Pinpoint the cell where the given text exists, returning its (x, y) midpoint coordinate. 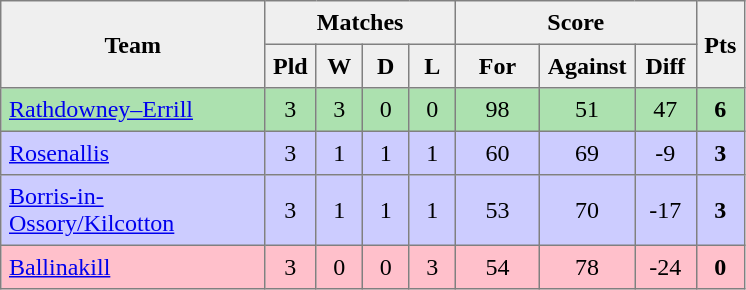
-24 (666, 267)
D (385, 66)
Borris-in-Ossory/Kilcotton (133, 210)
Against (586, 66)
54 (497, 267)
Diff (666, 66)
69 (586, 153)
L (432, 66)
78 (586, 267)
Matches (360, 23)
Score (576, 23)
53 (497, 210)
For (497, 66)
Pts (720, 44)
Pld (290, 66)
47 (666, 110)
Rathdowney–Errill (133, 110)
Rosenallis (133, 153)
98 (497, 110)
60 (497, 153)
6 (720, 110)
70 (586, 210)
Team (133, 44)
-17 (666, 210)
51 (586, 110)
-9 (666, 153)
W (339, 66)
Ballinakill (133, 267)
